Locate the cell with the specified text and output its (x, y) center coordinate. 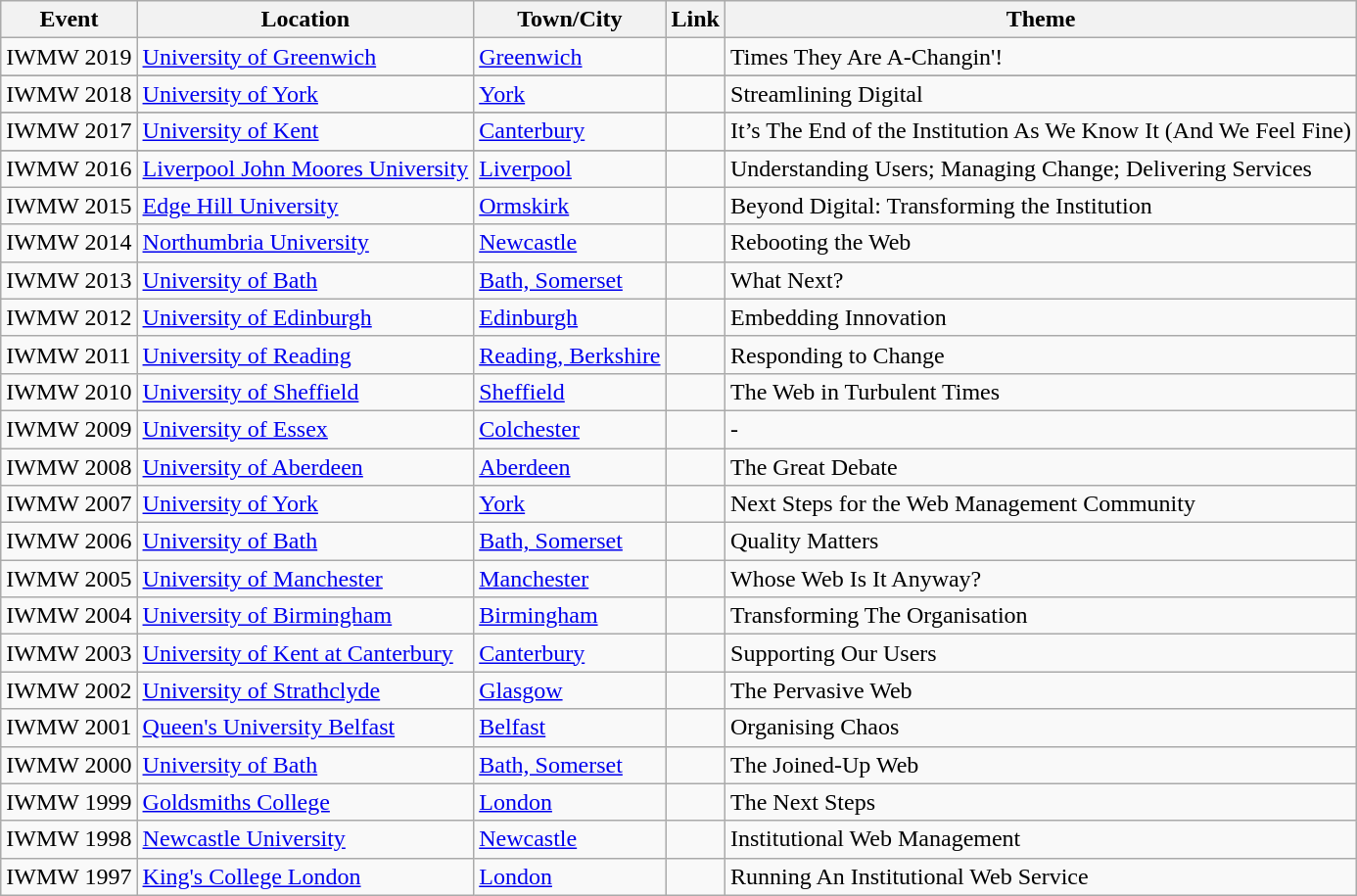
IWMW 2011 (69, 354)
Times They Are A-Changin'! (1042, 57)
IWMW 2000 (69, 765)
Manchester (570, 579)
IWMW 2008 (69, 467)
Greenwich (570, 57)
IWMW 2003 (69, 653)
Embedding Innovation (1042, 317)
IWMW 1998 (69, 839)
Running An Institutional Web Service (1042, 876)
Event (69, 20)
IWMW 2014 (69, 243)
IWMW 2012 (69, 317)
The Pervasive Web (1042, 690)
Link (695, 20)
Supporting Our Users (1042, 653)
IWMW 2013 (69, 280)
Sheffield (570, 392)
Beyond Digital: Transforming the Institution (1042, 206)
Next Steps for the Web Management Community (1042, 504)
Glasgow (570, 690)
University of Greenwich (305, 57)
Liverpool (570, 168)
Institutional Web Management (1042, 839)
University of Kent (305, 131)
Transforming The Organisation (1042, 616)
Belfast (570, 728)
IWMW 2004 (69, 616)
Responding to Change (1042, 354)
University of Essex (305, 429)
IWMW 2002 (69, 690)
IWMW 2007 (69, 504)
IWMW 2016 (69, 168)
- (1042, 429)
University of Manchester (305, 579)
University of Reading (305, 354)
The Next Steps (1042, 802)
University of Sheffield (305, 392)
IWMW 1999 (69, 802)
Edge Hill University (305, 206)
What Next? (1042, 280)
Location (305, 20)
Quality Matters (1042, 542)
University of Kent at Canterbury (305, 653)
Newcastle University (305, 839)
IWMW 2009 (69, 429)
Reading, Berkshire (570, 354)
University of Birmingham (305, 616)
King's College London (305, 876)
University of Strathclyde (305, 690)
Edinburgh (570, 317)
Rebooting the Web (1042, 243)
Birmingham (570, 616)
Town/City (570, 20)
IWMW 2015 (69, 206)
Whose Web Is It Anyway? (1042, 579)
Ormskirk (570, 206)
IWMW 2001 (69, 728)
Goldsmiths College (305, 802)
IWMW 2005 (69, 579)
The Joined-Up Web (1042, 765)
University of Aberdeen (305, 467)
The Great Debate (1042, 467)
Understanding Users; Managing Change; Delivering Services (1042, 168)
The Web in Turbulent Times (1042, 392)
Streamlining Digital (1042, 94)
It’s The End of the Institution As We Know It (And We Feel Fine) (1042, 131)
Colchester (570, 429)
Theme (1042, 20)
IWMW 2019 (69, 57)
IWMW 2018 (69, 94)
Northumbria University (305, 243)
IWMW 2006 (69, 542)
Organising Chaos (1042, 728)
IWMW 1997 (69, 876)
University of Edinburgh (305, 317)
Aberdeen (570, 467)
IWMW 2010 (69, 392)
Queen's University Belfast (305, 728)
IWMW 2017 (69, 131)
Liverpool John Moores University (305, 168)
